Scan for the cell matching the given text and deliver its [x, y] coordinate at center. 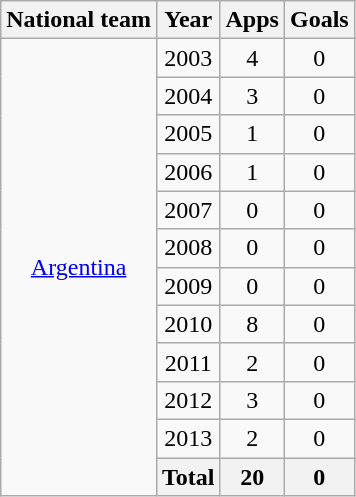
National team [79, 20]
2008 [188, 248]
2011 [188, 362]
2006 [188, 172]
2003 [188, 58]
Year [188, 20]
2004 [188, 96]
Total [188, 477]
Goals [319, 20]
Argentina [79, 268]
2012 [188, 400]
4 [252, 58]
8 [252, 324]
2009 [188, 286]
2005 [188, 134]
Apps [252, 20]
2010 [188, 324]
2007 [188, 210]
20 [252, 477]
2013 [188, 438]
